Return (x, y) of the center of cell containing provided text 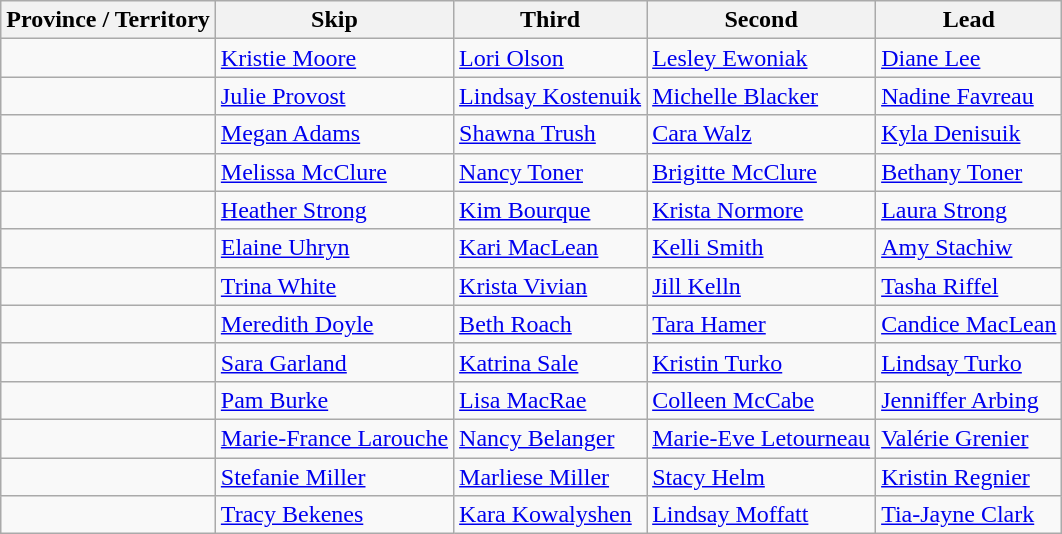
Lori Olson (550, 58)
Tasha Riffel (969, 286)
Nadine Favreau (969, 96)
Melissa McClure (334, 172)
Jenniffer Arbing (969, 400)
Heather Strong (334, 210)
Sara Garland (334, 362)
Tara Hamer (762, 324)
Second (762, 20)
Tia-Jayne Clark (969, 515)
Elaine Uhryn (334, 248)
Nancy Toner (550, 172)
Beth Roach (550, 324)
Shawna Trush (550, 134)
Pam Burke (334, 400)
Amy Stachiw (969, 248)
Lindsay Moffatt (762, 515)
Lindsay Kostenuik (550, 96)
Laura Strong (969, 210)
Kristin Turko (762, 362)
Lindsay Turko (969, 362)
Stefanie Miller (334, 477)
Lead (969, 20)
Lesley Ewoniak (762, 58)
Kara Kowalyshen (550, 515)
Tracy Bekenes (334, 515)
Kristie Moore (334, 58)
Marie-France Larouche (334, 438)
Cara Walz (762, 134)
Kari MacLean (550, 248)
Julie Provost (334, 96)
Katrina Sale (550, 362)
Marie-Eve Letourneau (762, 438)
Diane Lee (969, 58)
Michelle Blacker (762, 96)
Kim Bourque (550, 210)
Candice MacLean (969, 324)
Province / Territory (108, 20)
Colleen McCabe (762, 400)
Meredith Doyle (334, 324)
Trina White (334, 286)
Bethany Toner (969, 172)
Skip (334, 20)
Megan Adams (334, 134)
Third (550, 20)
Kristin Regnier (969, 477)
Krista Vivian (550, 286)
Stacy Helm (762, 477)
Valérie Grenier (969, 438)
Brigitte McClure (762, 172)
Nancy Belanger (550, 438)
Kyla Denisuik (969, 134)
Jill Kelln (762, 286)
Marliese Miller (550, 477)
Lisa MacRae (550, 400)
Krista Normore (762, 210)
Kelli Smith (762, 248)
